Extract the (X, Y) coordinate from the center of the cell holding the provided text.  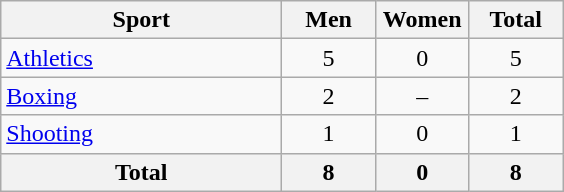
Athletics (142, 58)
Boxing (142, 96)
Women (422, 20)
Men (329, 20)
– (422, 96)
Shooting (142, 134)
Sport (142, 20)
